For the text-containing cell, return its midpoint in [X, Y] coordinate format. 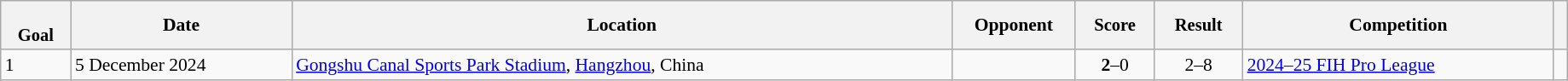
Result [1199, 26]
Location [622, 26]
Score [1114, 26]
Date [181, 26]
5 December 2024 [181, 66]
2–0 [1114, 66]
Opponent [1013, 26]
Competition [1398, 26]
1 [36, 66]
Goal [36, 26]
Gongshu Canal Sports Park Stadium, Hangzhou, China [622, 66]
2–8 [1199, 66]
2024–25 FIH Pro League [1398, 66]
